Find where the given text appears and provide that cell's center as (x, y) coordinate. 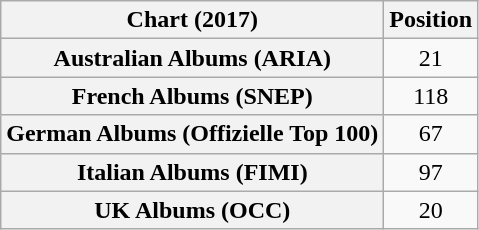
Australian Albums (ARIA) (192, 58)
German Albums (Offizielle Top 100) (192, 134)
Position (431, 20)
20 (431, 210)
UK Albums (OCC) (192, 210)
67 (431, 134)
97 (431, 172)
Chart (2017) (192, 20)
21 (431, 58)
118 (431, 96)
French Albums (SNEP) (192, 96)
Italian Albums (FIMI) (192, 172)
